Pinpoint the cell where the given text exists, returning its [X, Y] midpoint coordinate. 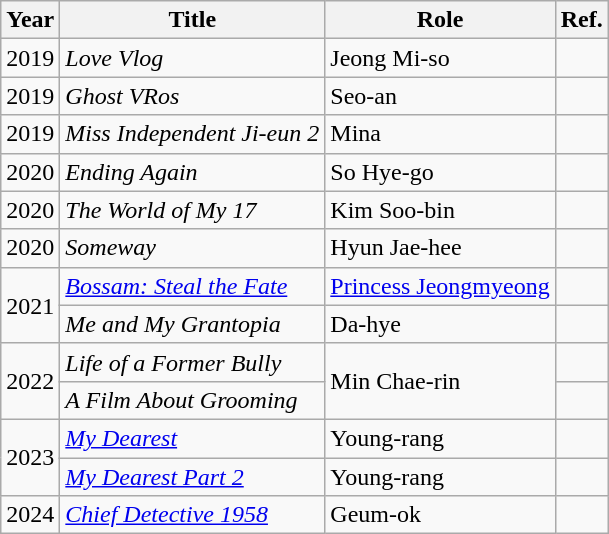
My Dearest Part 2 [192, 477]
The World of My 17 [192, 210]
Seo-an [440, 96]
My Dearest [192, 438]
Hyun Jae-hee [440, 248]
Ending Again [192, 172]
Chief Detective 1958 [192, 515]
Love Vlog [192, 58]
Mina [440, 134]
Someway [192, 248]
Year [30, 20]
Kim Soo-bin [440, 210]
Min Chae-rin [440, 381]
A Film About Grooming [192, 400]
Da-hye [440, 324]
Bossam: Steal the Fate [192, 286]
2023 [30, 457]
Title [192, 20]
Jeong Mi-so [440, 58]
2021 [30, 305]
2024 [30, 515]
Princess Jeongmyeong [440, 286]
Life of a Former Bully [192, 362]
So Hye-go [440, 172]
Ghost VRos [192, 96]
Ref. [582, 20]
2022 [30, 381]
Miss Independent Ji-eun 2 [192, 134]
Me and My Grantopia [192, 324]
Role [440, 20]
Geum-ok [440, 515]
